Extract the [x, y] coordinate from the center of the cell holding the provided text.  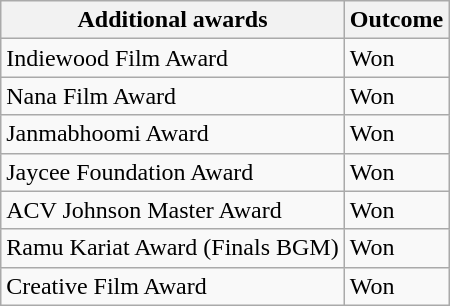
Janmabhoomi Award [172, 134]
Creative Film Award [172, 286]
Nana Film Award [172, 96]
Additional awards [172, 20]
ACV Johnson Master Award [172, 210]
Indiewood Film Award [172, 58]
Ramu Kariat Award (Finals BGM) [172, 248]
Jaycee Foundation Award [172, 172]
Outcome [396, 20]
